Scan for the cell matching the given text and deliver its [x, y] coordinate at center. 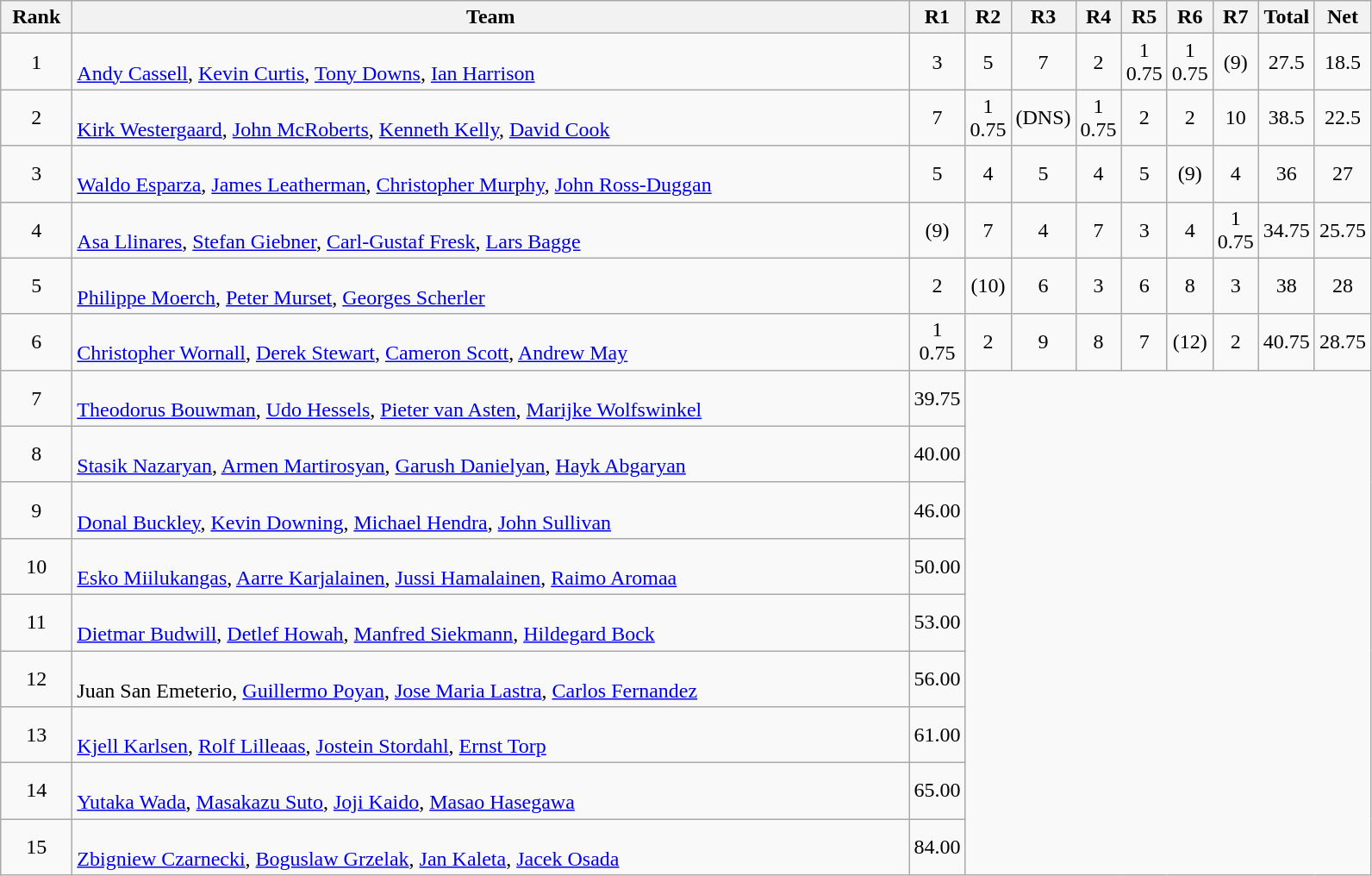
(12) [1189, 341]
27 [1343, 174]
Andy Cassell, Kevin Curtis, Tony Downs, Ian Harrison [491, 62]
R5 [1144, 17]
38.5 [1286, 117]
(10) [988, 286]
13 [36, 735]
R6 [1189, 17]
Asa Llinares, Stefan Giebner, Carl-Gustaf Fresk, Lars Bagge [491, 229]
50.00 [938, 566]
Esko Miilukangas, Aarre Karjalainen, Jussi Hamalainen, Raimo Aromaa [491, 566]
Team [491, 17]
65.00 [938, 792]
36 [1286, 174]
Zbigniew Czarnecki, Boguslaw Grzelak, Jan Kaleta, Jacek Osada [491, 847]
12 [36, 678]
14 [36, 792]
Dietmar Budwill, Detlef Howah, Manfred Siekmann, Hildegard Bock [491, 623]
40.75 [1286, 341]
Stasik Nazaryan, Armen Martirosyan, Garush Danielyan, Hayk Abgaryan [491, 454]
53.00 [938, 623]
R3 [1043, 17]
(DNS) [1043, 117]
18.5 [1343, 62]
84.00 [938, 847]
25.75 [1343, 229]
38 [1286, 286]
R7 [1236, 17]
Rank [36, 17]
34.75 [1286, 229]
61.00 [938, 735]
Philippe Moerch, Peter Murset, Georges Scherler [491, 286]
46.00 [938, 510]
Donal Buckley, Kevin Downing, Michael Hendra, John Sullivan [491, 510]
Kirk Westergaard, John McRoberts, Kenneth Kelly, David Cook [491, 117]
Christopher Wornall, Derek Stewart, Cameron Scott, Andrew May [491, 341]
Waldo Esparza, James Leatherman, Christopher Murphy, John Ross-Duggan [491, 174]
Total [1286, 17]
11 [36, 623]
R1 [938, 17]
40.00 [938, 454]
Yutaka Wada, Masakazu Suto, Joji Kaido, Masao Hasegawa [491, 792]
R2 [988, 17]
27.5 [1286, 62]
Kjell Karlsen, Rolf Lilleaas, Jostein Stordahl, Ernst Torp [491, 735]
39.75 [938, 398]
Theodorus Bouwman, Udo Hessels, Pieter van Asten, Marijke Wolfswinkel [491, 398]
15 [36, 847]
28 [1343, 286]
Juan San Emeterio, Guillermo Poyan, Jose Maria Lastra, Carlos Fernandez [491, 678]
22.5 [1343, 117]
Net [1343, 17]
56.00 [938, 678]
28.75 [1343, 341]
1 [36, 62]
R4 [1098, 17]
